Scan for the cell matching the given text and deliver its (x, y) coordinate at center. 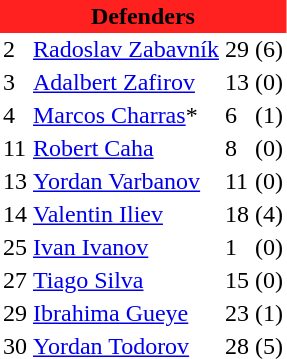
Valentin Iliev (126, 214)
18 (237, 214)
25 (15, 248)
Tiago Silva (126, 280)
Ibrahima Gueye (126, 314)
3 (15, 82)
Adalbert Zafirov (126, 82)
1 (237, 248)
15 (237, 280)
2 (15, 50)
(4) (269, 214)
Radoslav Zabavník (126, 50)
Ivan Ivanov (126, 248)
Yordan Varbanov (126, 182)
4 (15, 116)
Marcos Charras* (126, 116)
27 (15, 280)
Defenders (143, 16)
Robert Caha (126, 148)
8 (237, 148)
6 (237, 116)
23 (237, 314)
14 (15, 214)
(6) (269, 50)
